Output the [X, Y] coordinate of the center of the cell containing the given text.  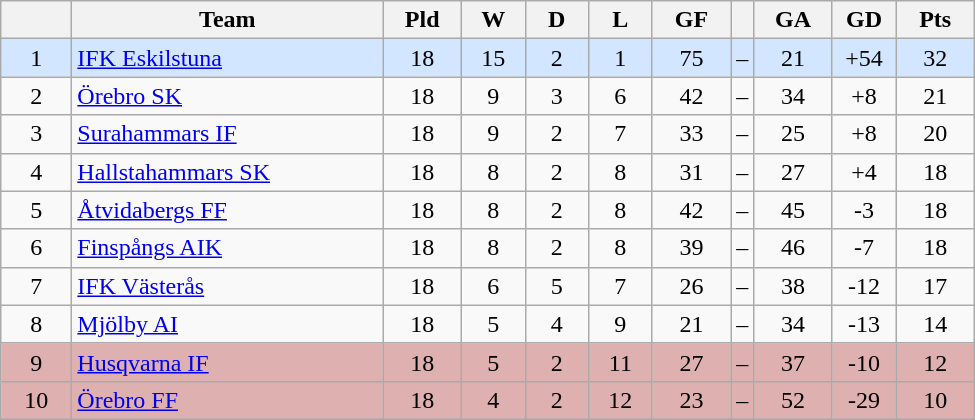
-3 [864, 210]
-29 [864, 400]
23 [692, 400]
Mjölby AI [228, 324]
20 [936, 134]
Åtvidabergs FF [228, 210]
Hallstahammars SK [228, 172]
Husqvarna IF [228, 362]
-12 [864, 286]
25 [794, 134]
31 [692, 172]
Pld [422, 20]
Örebro SK [228, 96]
14 [936, 324]
Pts [936, 20]
L [621, 20]
33 [692, 134]
37 [794, 362]
32 [936, 58]
26 [692, 286]
46 [794, 248]
GA [794, 20]
11 [621, 362]
+54 [864, 58]
-10 [864, 362]
15 [493, 58]
75 [692, 58]
-7 [864, 248]
D [557, 20]
Örebro FF [228, 400]
Finspångs AIK [228, 248]
Surahammars IF [228, 134]
GF [692, 20]
39 [692, 248]
+4 [864, 172]
52 [794, 400]
IFK Eskilstuna [228, 58]
45 [794, 210]
W [493, 20]
Team [228, 20]
IFK Västerås [228, 286]
GD [864, 20]
17 [936, 286]
-13 [864, 324]
38 [794, 286]
